Pinpoint the cell where the given text exists, returning its (x, y) midpoint coordinate. 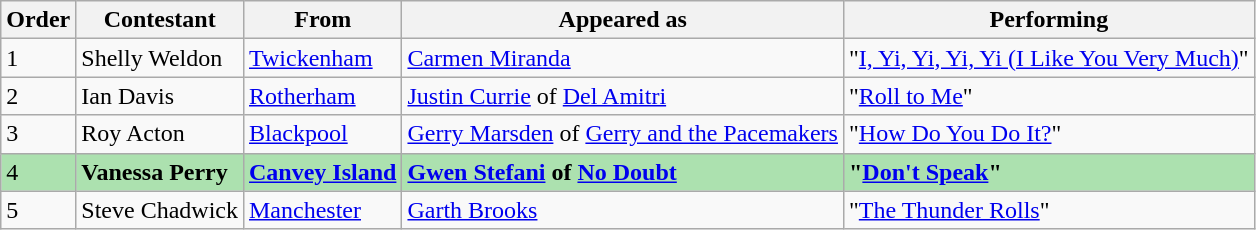
Gerry Marsden of Gerry and the Pacemakers (623, 134)
"Don't Speak" (1048, 172)
Justin Currie of Del Amitri (623, 96)
Shelly Weldon (160, 58)
Order (38, 20)
Gwen Stefani of No Doubt (623, 172)
1 (38, 58)
Steve Chadwick (160, 210)
Carmen Miranda (623, 58)
"How Do You Do It?" (1048, 134)
"I, Yi, Yi, Yi, Yi (I Like You Very Much)" (1048, 58)
Canvey Island (322, 172)
"Roll to Me" (1048, 96)
5 (38, 210)
Rotherham (322, 96)
Ian Davis (160, 96)
Blackpool (322, 134)
Roy Acton (160, 134)
2 (38, 96)
Performing (1048, 20)
Twickenham (322, 58)
3 (38, 134)
Garth Brooks (623, 210)
From (322, 20)
Appeared as (623, 20)
Manchester (322, 210)
Contestant (160, 20)
4 (38, 172)
Vanessa Perry (160, 172)
"The Thunder Rolls" (1048, 210)
